Provide the (X, Y) coordinate of the cell's center where the given text is located.  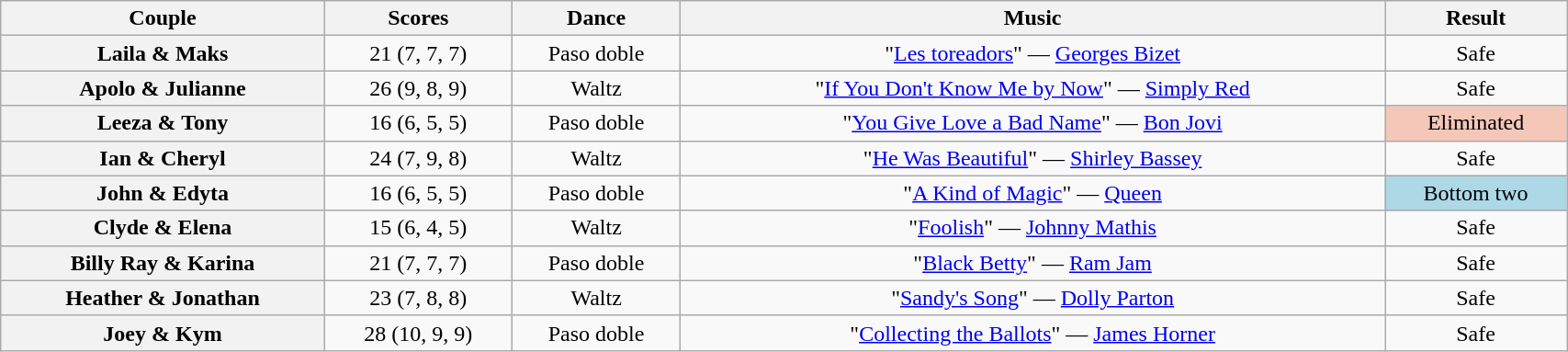
Apolo & Julianne (163, 88)
Heather & Jonathan (163, 298)
Leeza & Tony (163, 123)
"If You Don't Know Me by Now" — Simply Red (1032, 88)
15 (6, 4, 5) (418, 228)
"Foolish" — Johnny Mathis (1032, 228)
Scores (418, 18)
Billy Ray & Karina (163, 263)
Laila & Maks (163, 53)
24 (7, 9, 8) (418, 158)
Music (1032, 18)
28 (10, 9, 9) (418, 333)
"You Give Love a Bad Name" — Bon Jovi (1032, 123)
"He Was Beautiful" — Shirley Bassey (1032, 158)
Joey & Kym (163, 333)
26 (9, 8, 9) (418, 88)
Bottom two (1476, 193)
Couple (163, 18)
Dance (597, 18)
John & Edyta (163, 193)
"Collecting the Ballots" — James Horner (1032, 333)
Eliminated (1476, 123)
Result (1476, 18)
"Black Betty" — Ram Jam (1032, 263)
Clyde & Elena (163, 228)
Ian & Cheryl (163, 158)
"A Kind of Magic" — Queen (1032, 193)
"Les toreadors" — Georges Bizet (1032, 53)
"Sandy's Song" — Dolly Parton (1032, 298)
23 (7, 8, 8) (418, 298)
